Capture the cell that displays the provided text and extract its (X, Y) central coordinate. 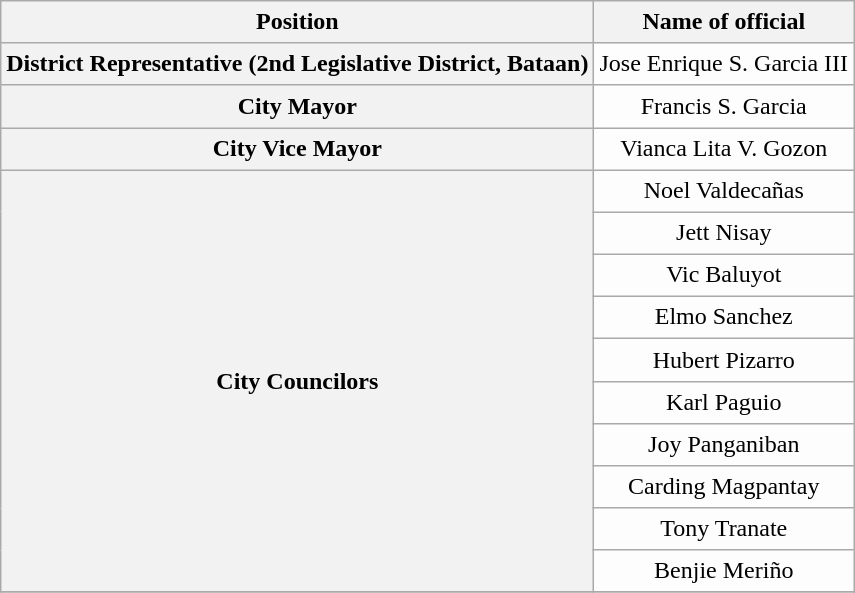
Name of official (724, 22)
Benjie Meriño (724, 571)
City Mayor (298, 106)
Karl Paguio (724, 402)
Vic Baluyot (724, 275)
District Representative (2nd Legislative District, Bataan) (298, 64)
City Vice Mayor (298, 149)
Elmo Sanchez (724, 318)
Joy Panganiban (724, 444)
Tony Tranate (724, 529)
City Councilors (298, 382)
Jose Enrique S. Garcia III (724, 64)
Noel Valdecañas (724, 191)
Jett Nisay (724, 233)
Vianca Lita V. Gozon (724, 149)
Carding Magpantay (724, 487)
Position (298, 22)
Francis S. Garcia (724, 106)
Hubert Pizarro (724, 360)
